Search for the cell housing the specified text and yield its (x, y) center coordinate. 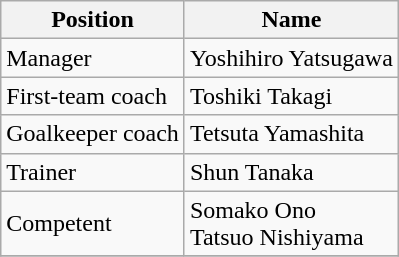
Trainer (93, 172)
Goalkeeper coach (93, 134)
Somako Ono Tatsuo Nishiyama (291, 224)
Yoshihiro Yatsugawa (291, 58)
Name (291, 20)
Toshiki Takagi (291, 96)
Competent (93, 224)
Position (93, 20)
Tetsuta Yamashita (291, 134)
First-team coach (93, 96)
Shun Tanaka (291, 172)
Manager (93, 58)
